Capture the cell that displays the provided text and extract its [x, y] central coordinate. 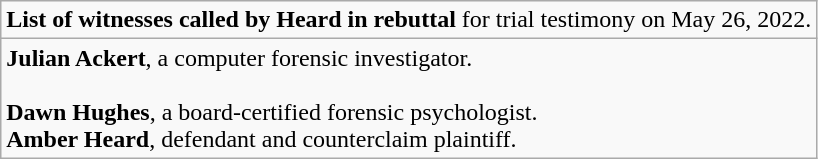
List of witnesses called by Heard in rebuttal for trial testimony on May 26, 2022. [409, 20]
